Search for the cell housing the specified text and yield its (x, y) center coordinate. 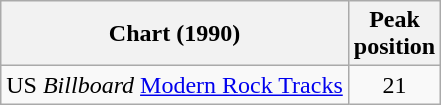
Peakposition (394, 34)
Chart (1990) (175, 34)
21 (394, 85)
US Billboard Modern Rock Tracks (175, 85)
